Locate the cell with the specified text and output its (x, y) center coordinate. 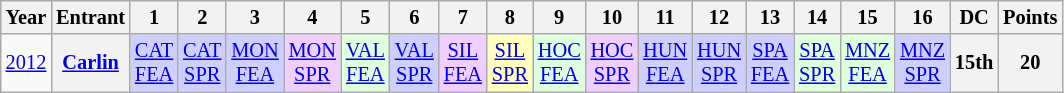
9 (560, 17)
SPAFEA (770, 63)
2 (202, 17)
2012 (26, 63)
15 (868, 17)
VALFEA (366, 63)
3 (254, 17)
HUNSPR (719, 63)
5 (366, 17)
VALSPR (414, 63)
14 (817, 17)
6 (414, 17)
MNZSPR (922, 63)
20 (1030, 63)
Year (26, 17)
HOCSPR (612, 63)
HOCFEA (560, 63)
Points (1030, 17)
15th (974, 63)
MNZFEA (868, 63)
MONFEA (254, 63)
8 (510, 17)
Carlin (90, 63)
4 (312, 17)
DC (974, 17)
SILSPR (510, 63)
13 (770, 17)
SILFEA (463, 63)
SPASPR (817, 63)
HUNFEA (665, 63)
10 (612, 17)
CATFEA (154, 63)
12 (719, 17)
11 (665, 17)
16 (922, 17)
1 (154, 17)
Entrant (90, 17)
MONSPR (312, 63)
7 (463, 17)
CATSPR (202, 63)
